Provide the (X, Y) coordinate of the cell's center where the given text is located.  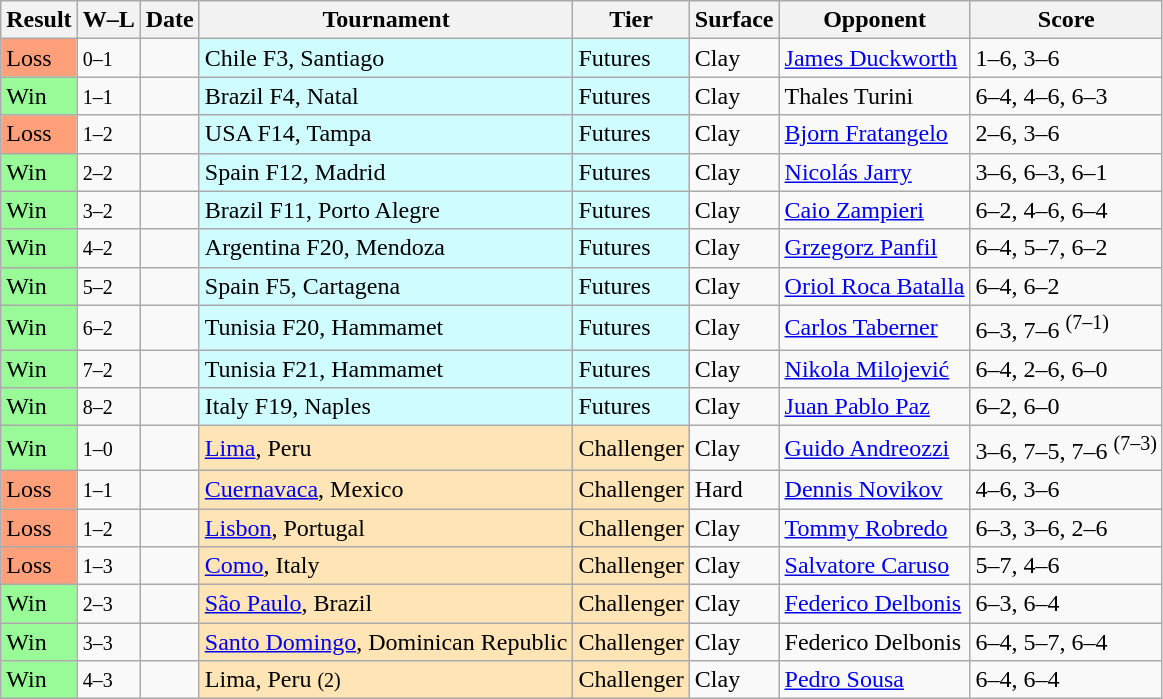
6–4, 2–6, 6–0 (1066, 369)
Guido Andreozzi (874, 448)
Argentina F20, Mendoza (386, 248)
Carlos Taberner (874, 328)
5–7, 4–6 (1066, 566)
Oriol Roca Batalla (874, 286)
6–2, 6–0 (1066, 407)
Spain F12, Madrid (386, 172)
6–2 (108, 328)
W–L (108, 20)
6–4, 5–7, 6–4 (1066, 642)
Lima, Peru (2) (386, 680)
Score (1066, 20)
Lima, Peru (386, 448)
Opponent (874, 20)
4–6, 3–6 (1066, 489)
Tommy Robredo (874, 528)
5–2 (108, 286)
0–1 (108, 58)
James Duckworth (874, 58)
2–3 (108, 604)
Salvatore Caruso (874, 566)
6–3, 6–4 (1066, 604)
Bjorn Fratangelo (874, 134)
6–3, 3–6, 2–6 (1066, 528)
6–4, 6–2 (1066, 286)
Pedro Sousa (874, 680)
Thales Turini (874, 96)
Surface (734, 20)
6–4, 4–6, 6–3 (1066, 96)
2–2 (108, 172)
Tunisia F21, Hammamet (386, 369)
Santo Domingo, Dominican Republic (386, 642)
Grzegorz Panfil (874, 248)
Dennis Novikov (874, 489)
Como, Italy (386, 566)
6–4, 6–4 (1066, 680)
Tournament (386, 20)
Spain F5, Cartagena (386, 286)
Date (170, 20)
Cuernavaca, Mexico (386, 489)
1–6, 3–6 (1066, 58)
Brazil F11, Porto Alegre (386, 210)
Nikola Milojević (874, 369)
Nicolás Jarry (874, 172)
3–2 (108, 210)
3–6, 7–5, 7–6 (7–3) (1066, 448)
4–3 (108, 680)
6–2, 4–6, 6–4 (1066, 210)
Tier (631, 20)
Lisbon, Portugal (386, 528)
Caio Zampieri (874, 210)
Juan Pablo Paz (874, 407)
7–2 (108, 369)
4–2 (108, 248)
1–0 (108, 448)
2–6, 3–6 (1066, 134)
Hard (734, 489)
1–3 (108, 566)
6–3, 7–6 (7–1) (1066, 328)
6–4, 5–7, 6–2 (1066, 248)
3–3 (108, 642)
Result (39, 20)
3–6, 6–3, 6–1 (1066, 172)
Chile F3, Santiago (386, 58)
USA F14, Tampa (386, 134)
São Paulo, Brazil (386, 604)
Italy F19, Naples (386, 407)
8–2 (108, 407)
Tunisia F20, Hammamet (386, 328)
Brazil F4, Natal (386, 96)
